Search for the cell housing the specified text and yield its [x, y] center coordinate. 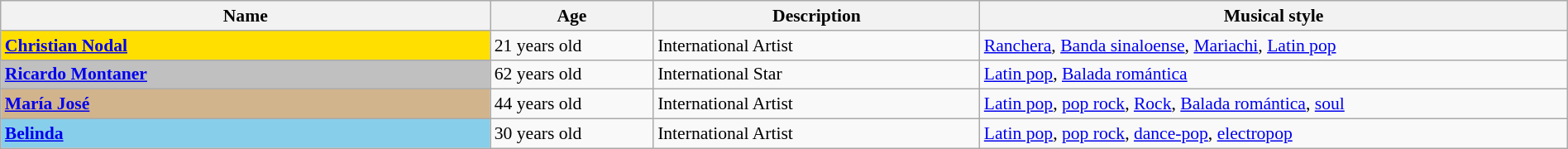
Latin pop, pop rock, Rock, Balada romántica, soul [1274, 104]
Latin pop, Balada romántica [1274, 74]
María José [246, 104]
Ricardo Montaner [246, 74]
Latin pop, pop rock, dance-pop, electropop [1274, 134]
Name [246, 16]
Age [572, 16]
Description [817, 16]
International Star [817, 74]
30 years old [572, 134]
44 years old [572, 104]
62 years old [572, 74]
Belinda [246, 134]
Musical style [1274, 16]
Christian Nodal [246, 46]
21 years old [572, 46]
Ranchera, Banda sinaloense, Mariachi, Latin pop [1274, 46]
